Provide the [X, Y] coordinate of the cell's center where the given text is located.  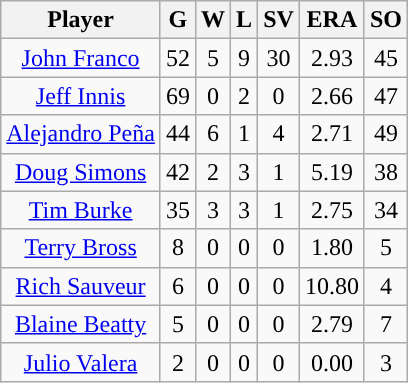
W [212, 20]
5.19 [332, 172]
2.71 [332, 134]
L [244, 20]
ERA [332, 20]
Alejandro Peña [81, 134]
Doug Simons [81, 172]
9 [244, 58]
49 [386, 134]
Tim Burke [81, 210]
30 [279, 58]
2.75 [332, 210]
Rich Sauveur [81, 286]
69 [178, 96]
SO [386, 20]
2.79 [332, 324]
1.80 [332, 248]
8 [178, 248]
44 [178, 134]
7 [386, 324]
2.66 [332, 96]
42 [178, 172]
38 [386, 172]
35 [178, 210]
Player [81, 20]
34 [386, 210]
John Franco [81, 58]
0.00 [332, 362]
Julio Valera [81, 362]
G [178, 20]
Blaine Beatty [81, 324]
45 [386, 58]
Jeff Innis [81, 96]
10.80 [332, 286]
SV [279, 20]
Terry Bross [81, 248]
2.93 [332, 58]
47 [386, 96]
52 [178, 58]
